Capture the cell that displays the provided text and extract its [X, Y] central coordinate. 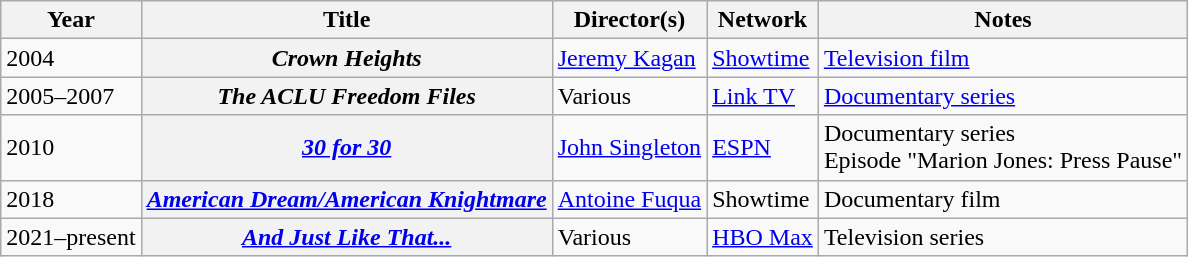
2018 [71, 199]
Title [346, 20]
Jeremy Kagan [629, 58]
2005–2007 [71, 96]
2004 [71, 58]
2010 [71, 148]
2021–present [71, 237]
Documentary film [1002, 199]
Year [71, 20]
Network [763, 20]
Television film [1002, 58]
30 for 30 [346, 148]
HBO Max [763, 237]
Documentary seriesEpisode "Marion Jones: Press Pause" [1002, 148]
Television series [1002, 237]
American Dream/American Knightmare [346, 199]
And Just Like That... [346, 237]
Notes [1002, 20]
Crown Heights [346, 58]
The ACLU Freedom Files [346, 96]
ESPN [763, 148]
Link TV [763, 96]
Antoine Fuqua [629, 199]
Director(s) [629, 20]
John Singleton [629, 148]
Documentary series [1002, 96]
